Return the (X, Y) coordinate for the center point of the cell that contains the specified text.  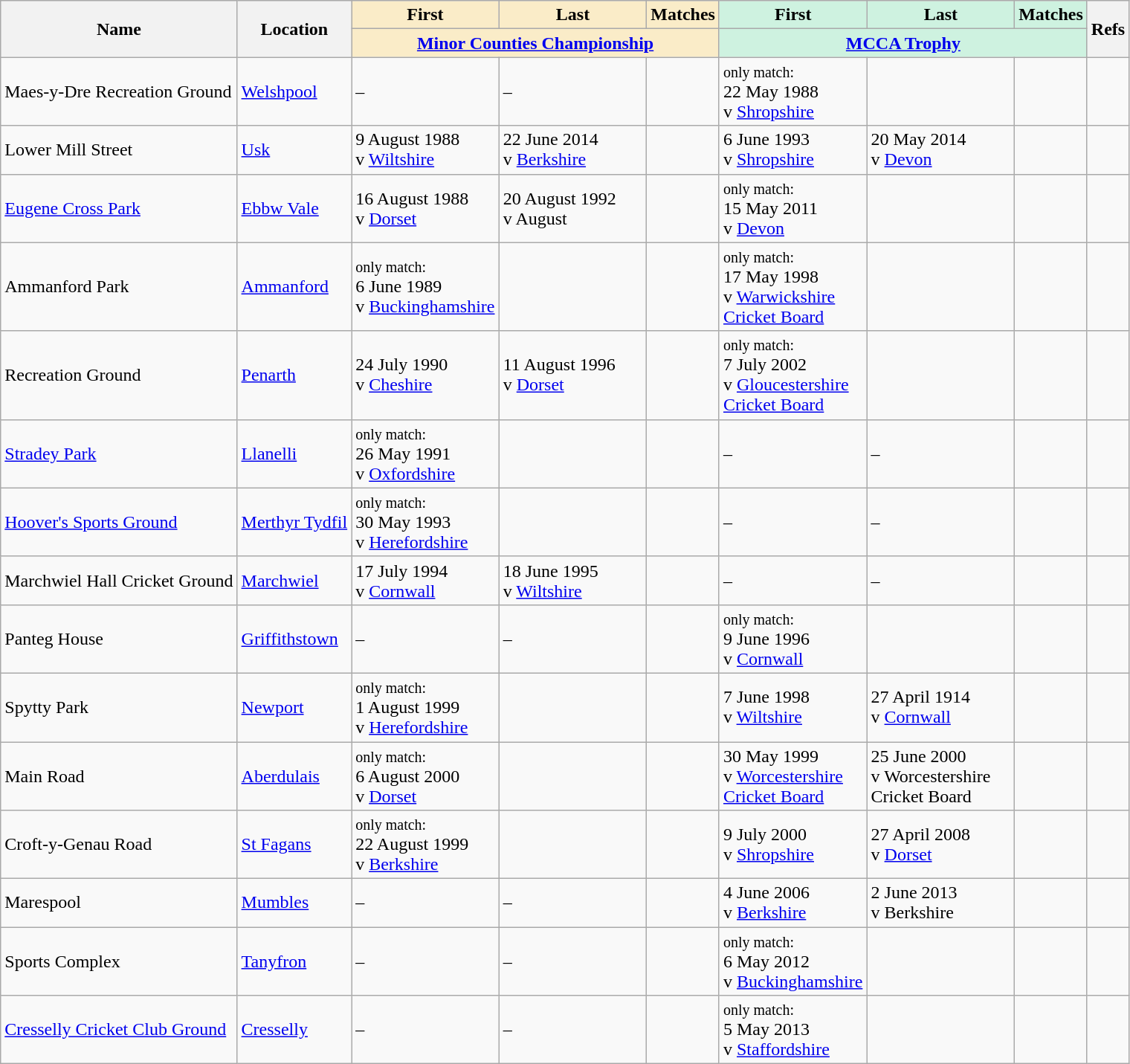
Name (119, 29)
Aberdulais (294, 776)
Main Road (119, 776)
7 June 1998v Wiltshire (792, 707)
Location (294, 29)
Croft-y-Genau Road (119, 845)
24 July 1990v Cheshire (425, 375)
only match:6 May 2012v Buckinghamshire (792, 961)
only match:15 May 2011v Devon (792, 208)
Refs (1108, 29)
Ammanford Park (119, 287)
Minor Counties Championship (535, 43)
only match:26 May 1991v Oxfordshire (425, 454)
Recreation Ground (119, 375)
only match:30 May 1993v Herefordshire (425, 522)
Tanyfron (294, 961)
Cresselly (294, 1030)
25 June 2000v Worcestershire Cricket Board (941, 776)
only match:17 May 1998v Warwickshire Cricket Board (792, 287)
27 April 2008v Dorset (941, 845)
9 July 2000v Shropshire (792, 845)
only match:7 July 2002v Gloucestershire Cricket Board (792, 375)
27 April 1914v Cornwall (941, 707)
Llanelli (294, 454)
only match:6 August 2000v Dorset (425, 776)
Mumbles (294, 903)
4 June 2006v Berkshire (792, 903)
30 May 1999v Worcestershire Cricket Board (792, 776)
Hoover's Sports Ground (119, 522)
only match:22 May 1988v Shropshire (792, 91)
9 August 1988v Wiltshire (425, 150)
Marchwiel (294, 580)
Panteg House (119, 639)
2 June 2013v Berkshire (941, 903)
16 August 1988v Dorset (425, 208)
Newport (294, 707)
St Fagans (294, 845)
Stradey Park (119, 454)
Spytty Park (119, 707)
Maes-y-Dre Recreation Ground (119, 91)
17 July 1994v Cornwall (425, 580)
Sports Complex (119, 961)
Eugene Cross Park (119, 208)
MCCA Trophy (903, 43)
Griffithstown (294, 639)
only match:6 June 1989v Buckinghamshire (425, 287)
6 June 1993v Shropshire (792, 150)
Ebbw Vale (294, 208)
20 August 1992v August (572, 208)
22 June 2014v Berkshire (572, 150)
11 August 1996v Dorset (572, 375)
Lower Mill Street (119, 150)
20 May 2014v Devon (941, 150)
only match:22 August 1999v Berkshire (425, 845)
Marespool (119, 903)
only match:9 June 1996v Cornwall (792, 639)
Marchwiel Hall Cricket Ground (119, 580)
Merthyr Tydfil (294, 522)
Ammanford (294, 287)
only match:1 August 1999v Herefordshire (425, 707)
Cresselly Cricket Club Ground (119, 1030)
only match:5 May 2013v Staffordshire (792, 1030)
Usk (294, 150)
18 June 1995v Wiltshire (572, 580)
Welshpool (294, 91)
Penarth (294, 375)
